Provide the (X, Y) coordinate of the cell's center where the given text is located.  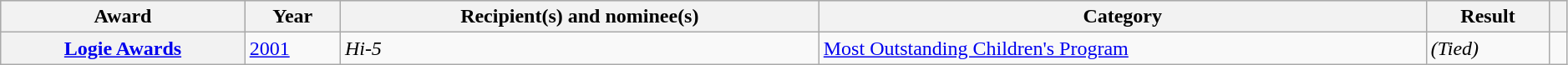
(Tied) (1488, 48)
Hi-5 (580, 48)
Result (1488, 17)
Category (1123, 17)
Recipient(s) and nominee(s) (580, 17)
2001 (292, 48)
Logie Awards (123, 48)
Most Outstanding Children's Program (1123, 48)
Year (292, 17)
Award (123, 17)
